For the text-containing cell, return its midpoint in (X, Y) coordinate format. 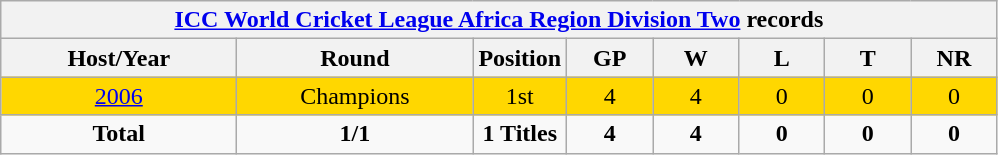
T (868, 58)
NR (954, 58)
Position (520, 58)
2006 (119, 96)
GP (610, 58)
Host/Year (119, 58)
ICC World Cricket League Africa Region Division Two records (499, 20)
Round (355, 58)
1/1 (355, 134)
L (782, 58)
1st (520, 96)
W (696, 58)
Total (119, 134)
Champions (355, 96)
1 Titles (520, 134)
